Identify which cell holds the provided text, then report its [X, Y] central coordinate. 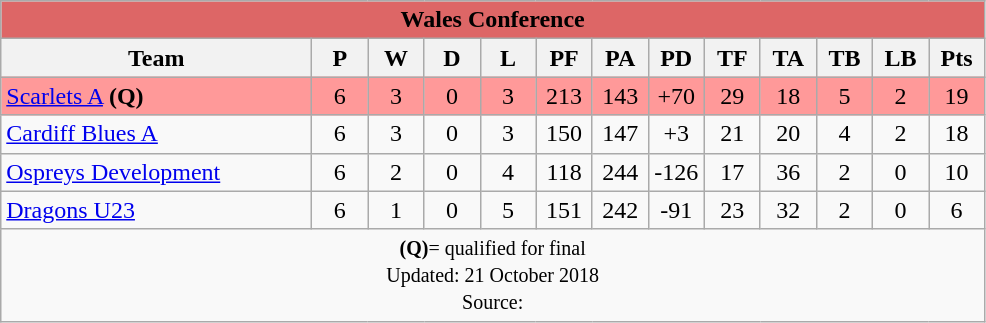
17 [732, 172]
143 [620, 96]
150 [564, 134]
244 [620, 172]
-91 [676, 210]
36 [788, 172]
Cardiff Blues A [156, 134]
32 [788, 210]
D [452, 58]
242 [620, 210]
-126 [676, 172]
TA [788, 58]
10 [956, 172]
Wales Conference [493, 20]
151 [564, 210]
PD [676, 58]
1 [396, 210]
29 [732, 96]
PF [564, 58]
23 [732, 210]
P [340, 58]
20 [788, 134]
PA [620, 58]
W [396, 58]
Pts [956, 58]
213 [564, 96]
Team [156, 58]
19 [956, 96]
LB [900, 58]
(Q)= qualified for finalUpdated: 21 October 2018Source: [493, 275]
TB [844, 58]
Scarlets A (Q) [156, 96]
Ospreys Development [156, 172]
+70 [676, 96]
TF [732, 58]
147 [620, 134]
21 [732, 134]
Dragons U23 [156, 210]
L [508, 58]
118 [564, 172]
+3 [676, 134]
